Detect which cell encompasses the target text, then output its (x, y) center coordinate. 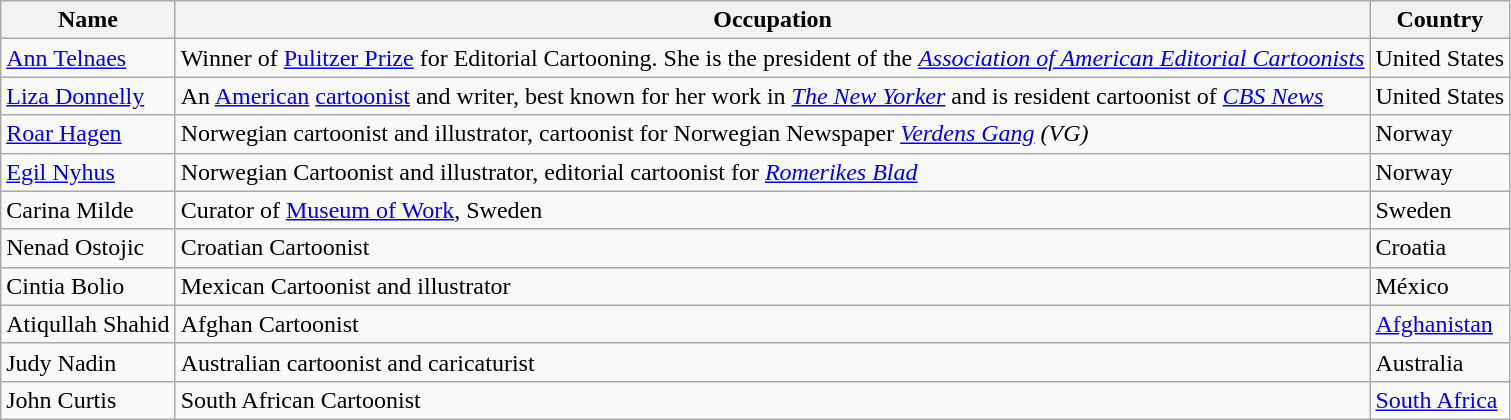
John Curtis (88, 400)
Curator of Museum of Work, Sweden (772, 210)
Croatian Cartoonist (772, 248)
Ann Telnaes (88, 58)
Mexican Cartoonist and illustrator (772, 286)
Sweden (1440, 210)
Judy Nadin (88, 362)
Egil Nyhus (88, 172)
Australia (1440, 362)
Norwegian cartoonist and illustrator, cartoonist for Norwegian Newspaper Verdens Gang (VG) (772, 134)
South Africa (1440, 400)
Afghanistan (1440, 324)
An American cartoonist and writer, best known for her work in The New Yorker and is resident cartoonist of CBS News (772, 96)
Country (1440, 20)
Croatia (1440, 248)
Liza Donnelly (88, 96)
Nenad Ostojic (88, 248)
Occupation (772, 20)
Afghan Cartoonist (772, 324)
Australian cartoonist and caricaturist (772, 362)
Norwegian Cartoonist and illustrator, editorial cartoonist for Romerikes Blad (772, 172)
South African Cartoonist (772, 400)
Name (88, 20)
Winner of Pulitzer Prize for Editorial Cartooning. She is the president of the Association of American Editorial Cartoonists (772, 58)
Atiqullah Shahid (88, 324)
México (1440, 286)
Carina Milde (88, 210)
Roar Hagen (88, 134)
Cintia Bolio (88, 286)
